Output the [x, y] coordinate of the center of the cell containing the given text.  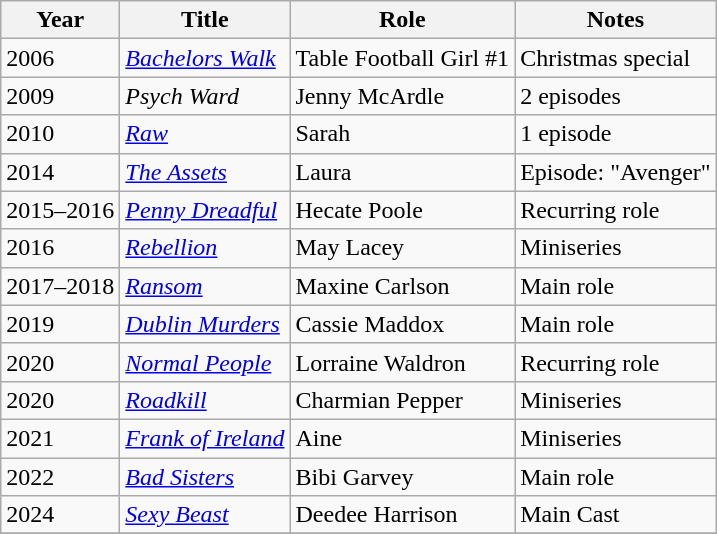
Year [60, 20]
Cassie Maddox [402, 324]
Hecate Poole [402, 210]
2021 [60, 438]
Notes [616, 20]
Roadkill [205, 400]
Psych Ward [205, 96]
2010 [60, 134]
May Lacey [402, 248]
Charmian Pepper [402, 400]
2006 [60, 58]
Aine [402, 438]
1 episode [616, 134]
Raw [205, 134]
Ransom [205, 286]
Lorraine Waldron [402, 362]
Frank of Ireland [205, 438]
Title [205, 20]
Penny Dreadful [205, 210]
2022 [60, 477]
The Assets [205, 172]
Bibi Garvey [402, 477]
Bachelors Walk [205, 58]
Maxine Carlson [402, 286]
2017–2018 [60, 286]
2015–2016 [60, 210]
Bad Sisters [205, 477]
2016 [60, 248]
Dublin Murders [205, 324]
Main Cast [616, 515]
Christmas special [616, 58]
Laura [402, 172]
2 episodes [616, 96]
2009 [60, 96]
Rebellion [205, 248]
Episode: "Avenger" [616, 172]
Jenny McArdle [402, 96]
Sexy Beast [205, 515]
Sarah [402, 134]
Deedee Harrison [402, 515]
2014 [60, 172]
2019 [60, 324]
Role [402, 20]
2024 [60, 515]
Normal People [205, 362]
Table Football Girl #1 [402, 58]
